Find where the given text appears and provide that cell's center as (X, Y) coordinate. 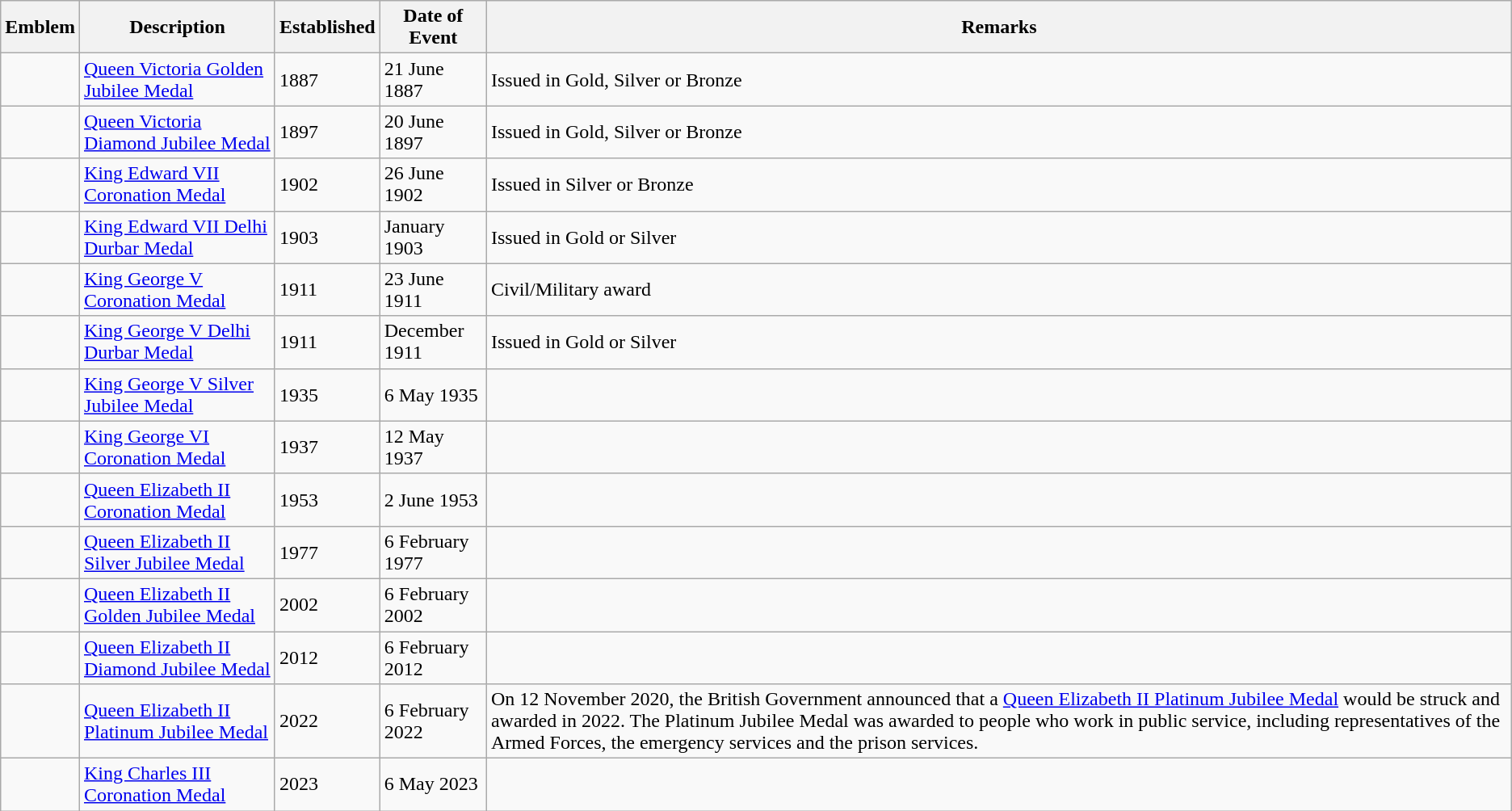
1887 (327, 79)
King George VI Coronation Medal (177, 448)
6 February 2012 (433, 658)
Civil/Military award (998, 289)
20 June 1897 (433, 132)
1953 (327, 499)
6 February 1977 (433, 553)
6 May 1935 (433, 394)
January 1903 (433, 237)
2022 (327, 721)
21 June 1887 (433, 79)
King Charles III Coronation Medal (177, 785)
Queen Victoria Golden Jubilee Medal (177, 79)
1902 (327, 184)
1903 (327, 237)
1897 (327, 132)
2012 (327, 658)
1935 (327, 394)
Description (177, 27)
26 June 1902 (433, 184)
Queen Victoria Diamond Jubilee Medal (177, 132)
Queen Elizabeth II Coronation Medal (177, 499)
6 February 2002 (433, 604)
6 February 2022 (433, 721)
Emblem (40, 27)
Date of Event (433, 27)
1977 (327, 553)
2 June 1953 (433, 499)
King George V Coronation Medal (177, 289)
December 1911 (433, 342)
Remarks (998, 27)
Queen Elizabeth II Platinum Jubilee Medal (177, 721)
King Edward VII Coronation Medal (177, 184)
Established (327, 27)
King Edward VII Delhi Durbar Medal (177, 237)
Queen Elizabeth II Golden Jubilee Medal (177, 604)
2002 (327, 604)
Queen Elizabeth II Diamond Jubilee Medal (177, 658)
2023 (327, 785)
6 May 2023 (433, 785)
1937 (327, 448)
Queen Elizabeth II Silver Jubilee Medal (177, 553)
Issued in Silver or Bronze (998, 184)
King George V Delhi Durbar Medal (177, 342)
23 June 1911 (433, 289)
12 May 1937 (433, 448)
King George V Silver Jubilee Medal (177, 394)
